Output the (X, Y) coordinate of the center of the cell containing the given text.  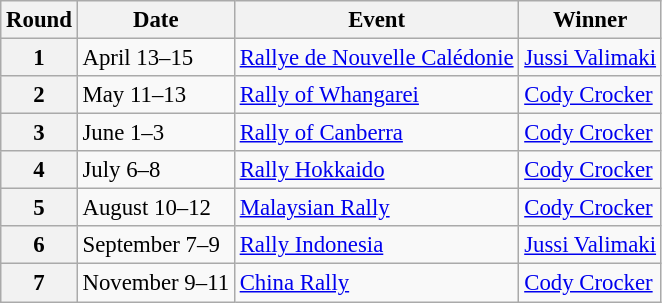
June 1–3 (156, 133)
China Rally (376, 283)
7 (39, 283)
Event (376, 20)
July 6–8 (156, 170)
Rally of Whangarei (376, 95)
5 (39, 208)
November 9–11 (156, 283)
4 (39, 170)
Date (156, 20)
Round (39, 20)
2 (39, 95)
Rally Indonesia (376, 245)
3 (39, 133)
Rally Hokkaido (376, 170)
May 11–13 (156, 95)
August 10–12 (156, 208)
Rally of Canberra (376, 133)
September 7–9 (156, 245)
Rallye de Nouvelle Calédonie (376, 58)
1 (39, 58)
6 (39, 245)
April 13–15 (156, 58)
Winner (590, 20)
Malaysian Rally (376, 208)
